Find where the given text appears and provide that cell's center as (X, Y) coordinate. 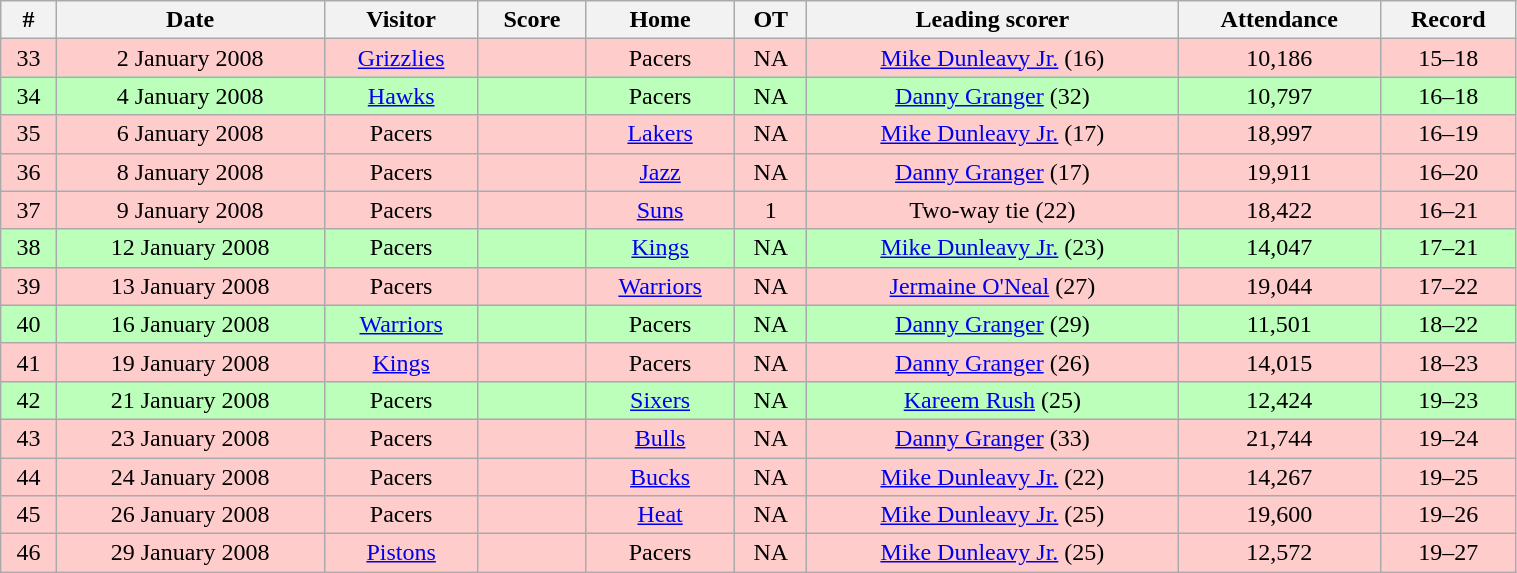
21 January 2008 (190, 400)
18–23 (1448, 362)
Record (1448, 20)
19–27 (1448, 553)
Kareem Rush (25) (992, 400)
40 (28, 324)
1 (771, 210)
Danny Granger (33) (992, 438)
14,047 (1280, 248)
Date (190, 20)
Home (660, 20)
10,797 (1280, 96)
26 January 2008 (190, 515)
19,044 (1280, 286)
21,744 (1280, 438)
Mike Dunleavy Jr. (22) (992, 477)
Leading scorer (992, 20)
42 (28, 400)
17–21 (1448, 248)
29 January 2008 (190, 553)
16–21 (1448, 210)
19,911 (1280, 172)
Danny Granger (26) (992, 362)
14,267 (1280, 477)
10,186 (1280, 58)
19–26 (1448, 515)
Attendance (1280, 20)
8 January 2008 (190, 172)
38 (28, 248)
24 January 2008 (190, 477)
Jazz (660, 172)
Mike Dunleavy Jr. (16) (992, 58)
Danny Granger (32) (992, 96)
19–25 (1448, 477)
44 (28, 477)
37 (28, 210)
46 (28, 553)
16–19 (1448, 134)
Score (532, 20)
16 January 2008 (190, 324)
Pistons (401, 553)
Lakers (660, 134)
14,015 (1280, 362)
Danny Granger (29) (992, 324)
4 January 2008 (190, 96)
39 (28, 286)
Two-way tie (22) (992, 210)
Suns (660, 210)
36 (28, 172)
Sixers (660, 400)
23 January 2008 (190, 438)
18–22 (1448, 324)
18,422 (1280, 210)
19–23 (1448, 400)
Bucks (660, 477)
34 (28, 96)
19 January 2008 (190, 362)
19,600 (1280, 515)
Bulls (660, 438)
Mike Dunleavy Jr. (23) (992, 248)
12 January 2008 (190, 248)
9 January 2008 (190, 210)
15–18 (1448, 58)
Grizzlies (401, 58)
Danny Granger (17) (992, 172)
13 January 2008 (190, 286)
19–24 (1448, 438)
# (28, 20)
OT (771, 20)
33 (28, 58)
41 (28, 362)
12,572 (1280, 553)
Hawks (401, 96)
Visitor (401, 20)
18,997 (1280, 134)
45 (28, 515)
16–20 (1448, 172)
6 January 2008 (190, 134)
35 (28, 134)
43 (28, 438)
2 January 2008 (190, 58)
Mike Dunleavy Jr. (17) (992, 134)
16–18 (1448, 96)
17–22 (1448, 286)
Heat (660, 515)
Jermaine O'Neal (27) (992, 286)
11,501 (1280, 324)
12,424 (1280, 400)
